Identify which cell holds the provided text, then report its (X, Y) central coordinate. 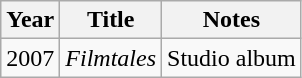
Title (111, 20)
Year (30, 20)
Filmtales (111, 58)
2007 (30, 58)
Notes (232, 20)
Studio album (232, 58)
